Provide the [x, y] coordinate of the cell's center where the given text is located.  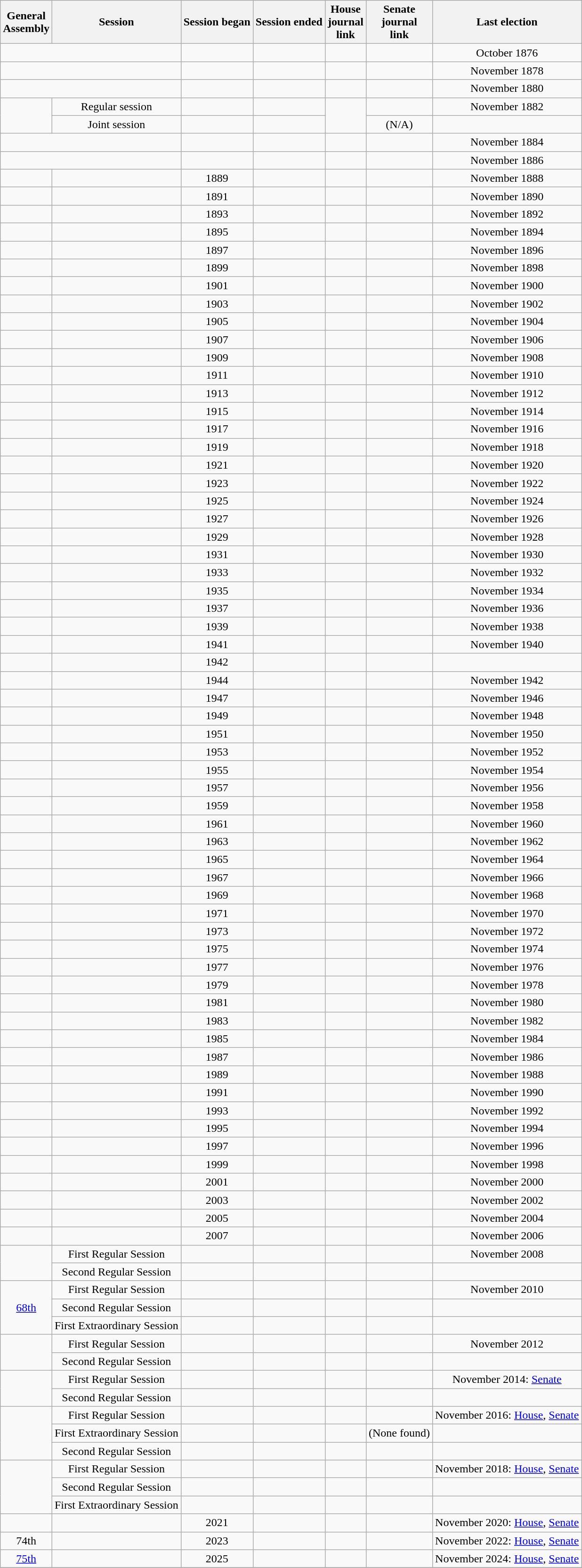
1907 [217, 340]
1903 [217, 304]
1981 [217, 1003]
1999 [217, 1164]
November 1954 [507, 770]
Last election [507, 22]
November 1988 [507, 1074]
November 1938 [507, 626]
1909 [217, 357]
November 2024: House, Senate [507, 1559]
November 1910 [507, 375]
November 1882 [507, 106]
November 1926 [507, 519]
November 1942 [507, 680]
1917 [217, 429]
1935 [217, 591]
November 1918 [507, 447]
Senatejournallink [399, 22]
1987 [217, 1056]
1969 [217, 895]
November 1904 [507, 322]
1897 [217, 250]
November 1896 [507, 250]
November 1978 [507, 985]
1942 [217, 662]
2025 [217, 1559]
1989 [217, 1074]
November 1996 [507, 1146]
1961 [217, 824]
November 2014: Senate [507, 1379]
2001 [217, 1182]
November 1930 [507, 555]
1973 [217, 931]
1991 [217, 1092]
1913 [217, 393]
2021 [217, 1523]
November 1952 [507, 752]
Housejournallink [346, 22]
November 1912 [507, 393]
November 2000 [507, 1182]
November 2008 [507, 1254]
GeneralAssembly [26, 22]
November 1992 [507, 1110]
November 1898 [507, 268]
November 2022: House, Senate [507, 1541]
1893 [217, 214]
1963 [217, 842]
1957 [217, 788]
November 1932 [507, 573]
November 1958 [507, 805]
1993 [217, 1110]
1929 [217, 536]
1931 [217, 555]
November 1916 [507, 429]
November 1968 [507, 895]
November 1976 [507, 967]
November 1998 [507, 1164]
1965 [217, 860]
November 1894 [507, 232]
November 1990 [507, 1092]
1915 [217, 411]
November 1928 [507, 536]
1975 [217, 949]
1937 [217, 609]
1995 [217, 1129]
1921 [217, 465]
1971 [217, 913]
November 2016: House, Senate [507, 1415]
1901 [217, 286]
1947 [217, 698]
November 2018: House, Senate [507, 1469]
November 1960 [507, 824]
November 1920 [507, 465]
Joint session [116, 124]
1919 [217, 447]
Session [116, 22]
November 1914 [507, 411]
2023 [217, 1541]
74th [26, 1541]
November 1880 [507, 89]
1983 [217, 1021]
Session ended [289, 22]
November 1892 [507, 214]
November 1970 [507, 913]
November 2002 [507, 1200]
November 1966 [507, 877]
1951 [217, 734]
75th [26, 1559]
1941 [217, 644]
1979 [217, 985]
(N/A) [399, 124]
1925 [217, 501]
1889 [217, 178]
November 1908 [507, 357]
November 1984 [507, 1039]
2005 [217, 1218]
November 1946 [507, 698]
1899 [217, 268]
November 1940 [507, 644]
November 1888 [507, 178]
November 1900 [507, 286]
November 1950 [507, 734]
November 1994 [507, 1129]
1959 [217, 805]
Regular session [116, 106]
November 1902 [507, 304]
1939 [217, 626]
November 1924 [507, 501]
November 2006 [507, 1236]
November 1906 [507, 340]
1895 [217, 232]
1953 [217, 752]
Session began [217, 22]
1891 [217, 196]
November 1986 [507, 1056]
1967 [217, 877]
November 1934 [507, 591]
November 1878 [507, 71]
November 2012 [507, 1343]
November 1884 [507, 142]
1905 [217, 322]
(None found) [399, 1433]
November 2004 [507, 1218]
November 1964 [507, 860]
November 1982 [507, 1021]
1933 [217, 573]
1977 [217, 967]
1944 [217, 680]
November 1974 [507, 949]
November 1890 [507, 196]
November 1948 [507, 716]
November 1886 [507, 160]
1997 [217, 1146]
2007 [217, 1236]
1911 [217, 375]
2003 [217, 1200]
November 1922 [507, 483]
1985 [217, 1039]
1955 [217, 770]
November 1936 [507, 609]
November 2010 [507, 1290]
1927 [217, 519]
68th [26, 1308]
1949 [217, 716]
November 1962 [507, 842]
November 2020: House, Senate [507, 1523]
November 1972 [507, 931]
November 1980 [507, 1003]
November 1956 [507, 788]
October 1876 [507, 53]
1923 [217, 483]
